Locate the cell with the specified text and output its (X, Y) center coordinate. 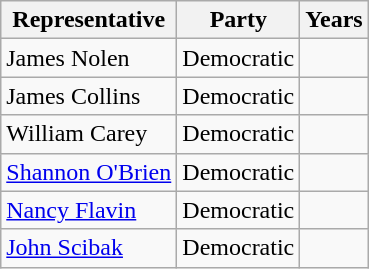
Party (238, 20)
James Nolen (89, 58)
Nancy Flavin (89, 210)
Representative (89, 20)
John Scibak (89, 248)
James Collins (89, 96)
Shannon O'Brien (89, 172)
Years (334, 20)
William Carey (89, 134)
